Determine the [x, y] coordinate at the center of the cell enclosing the given text.  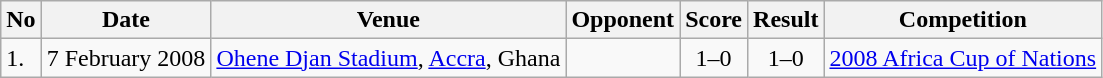
Score [714, 20]
1. [21, 58]
2008 Africa Cup of Nations [963, 58]
Date [126, 20]
Opponent [623, 20]
Venue [388, 20]
Result [786, 20]
Ohene Djan Stadium, Accra, Ghana [388, 58]
Competition [963, 20]
7 February 2008 [126, 58]
No [21, 20]
